Return [X, Y] of the center of cell containing provided text 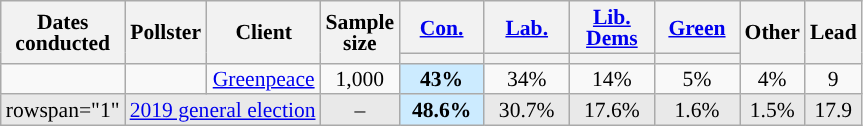
1.6% [696, 110]
48.6% [442, 110]
Other [772, 32]
rowspan="1" [63, 110]
17.6% [612, 110]
5% [696, 78]
Green [696, 27]
– [360, 110]
Pollster [166, 32]
Lib. Dems [612, 27]
Lead [834, 32]
Datesconducted [63, 32]
Samplesize [360, 32]
4% [772, 78]
Greenpeace [264, 78]
1,000 [360, 78]
1.5% [772, 110]
9 [834, 78]
Con. [442, 27]
34% [526, 78]
43% [442, 78]
14% [612, 78]
30.7% [526, 110]
2019 general election [223, 110]
Client [264, 32]
17.9 [834, 110]
Lab. [526, 27]
